Pinpoint the cell where the given text exists, returning its [X, Y] midpoint coordinate. 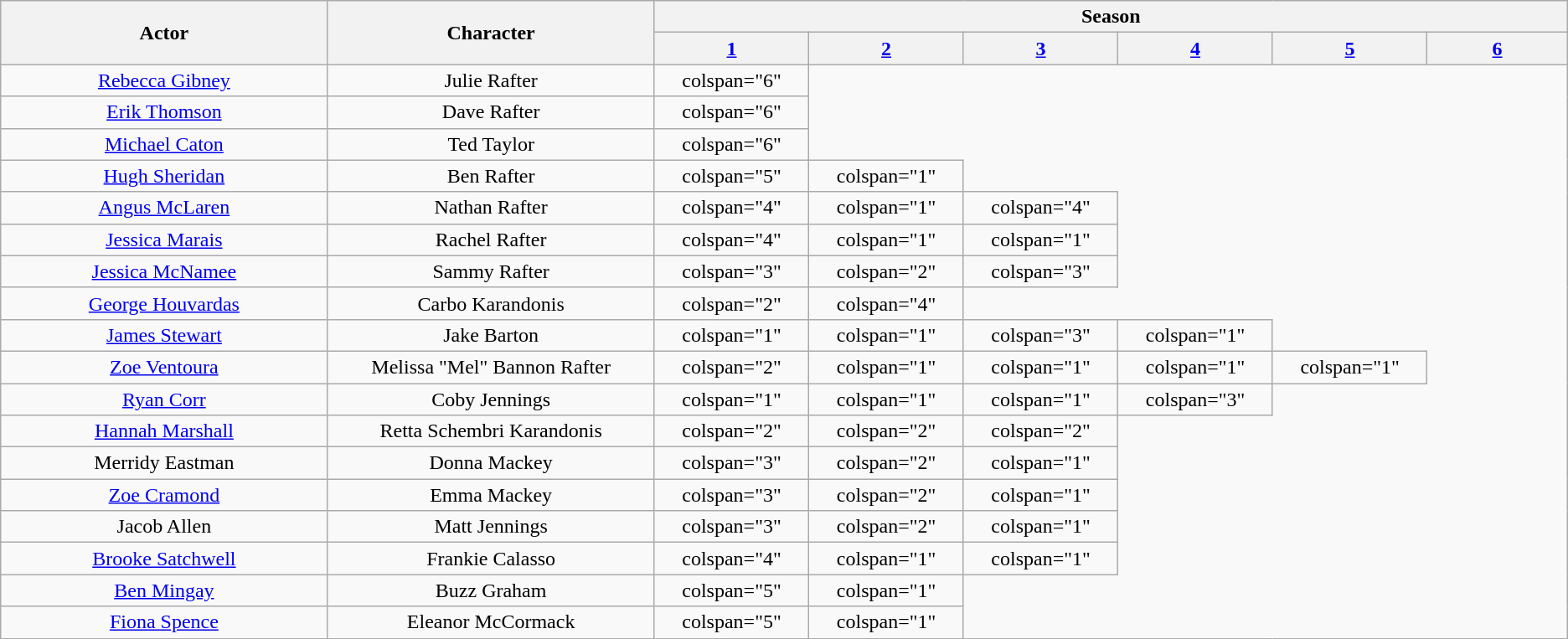
Zoe Cramond [164, 495]
Donna Mackey [491, 463]
James Stewart [164, 335]
Jessica McNamee [164, 271]
Jake Barton [491, 335]
Eleanor McCormack [491, 622]
3 [1040, 49]
Angus McLaren [164, 208]
Sammy Rafter [491, 271]
6 [1498, 49]
Matt Jennings [491, 527]
Ted Taylor [491, 144]
Jacob Allen [164, 527]
Fiona Spence [164, 622]
5 [1350, 49]
Merridy Eastman [164, 463]
Frankie Calasso [491, 559]
Retta Schembri Karandonis [491, 431]
Erik Thomson [164, 112]
Actor [164, 33]
Carbo Karandonis [491, 303]
Zoe Ventoura [164, 367]
Character [491, 33]
Nathan Rafter [491, 208]
Emma Mackey [491, 495]
Julie Rafter [491, 80]
Coby Jennings [491, 399]
Michael Caton [164, 144]
Ben Mingay [164, 590]
4 [1196, 49]
George Houvardas [164, 303]
Ben Rafter [491, 176]
Rachel Rafter [491, 240]
Brooke Satchwell [164, 559]
Melissa "Mel" Bannon Rafter [491, 367]
Dave Rafter [491, 112]
Buzz Graham [491, 590]
Ryan Corr [164, 399]
Rebecca Gibney [164, 80]
Hannah Marshall [164, 431]
Jessica Marais [164, 240]
2 [886, 49]
Season [1111, 17]
1 [732, 49]
Hugh Sheridan [164, 176]
